For the text-containing cell, return its midpoint in [x, y] coordinate format. 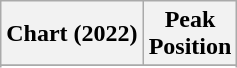
Chart (2022) [72, 34]
Peak Position [190, 34]
